Pinpoint the cell where the given text exists, returning its (x, y) midpoint coordinate. 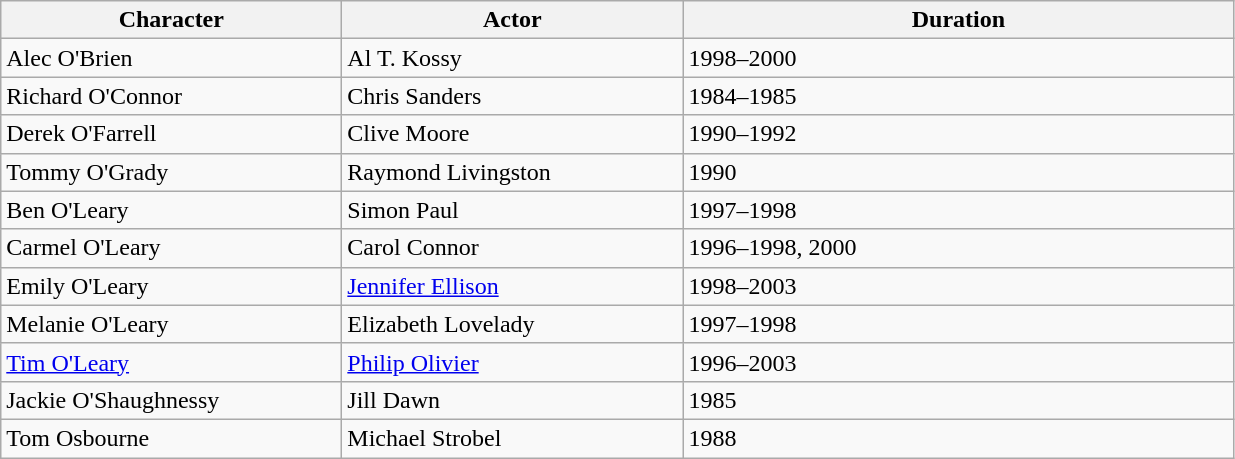
Philip Olivier (512, 362)
Alec O'Brien (172, 58)
Character (172, 20)
Tommy O'Grady (172, 172)
Jennifer Ellison (512, 286)
Emily O'Leary (172, 286)
Ben O'Leary (172, 210)
Tom Osbourne (172, 438)
1990 (958, 172)
1996–2003 (958, 362)
1998–2000 (958, 58)
Simon Paul (512, 210)
Jackie O'Shaughnessy (172, 400)
Derek O'Farrell (172, 134)
Carmel O'Leary (172, 248)
1984–1985 (958, 96)
Carol Connor (512, 248)
Melanie O'Leary (172, 324)
1988 (958, 438)
Al T. Kossy (512, 58)
1996–1998, 2000 (958, 248)
Richard O'Connor (172, 96)
Duration (958, 20)
Raymond Livingston (512, 172)
Michael Strobel (512, 438)
Actor (512, 20)
1990–1992 (958, 134)
Clive Moore (512, 134)
1998–2003 (958, 286)
Chris Sanders (512, 96)
Jill Dawn (512, 400)
Tim O'Leary (172, 362)
Elizabeth Lovelady (512, 324)
1985 (958, 400)
